Output the (x, y) coordinate of the center of the cell containing the given text.  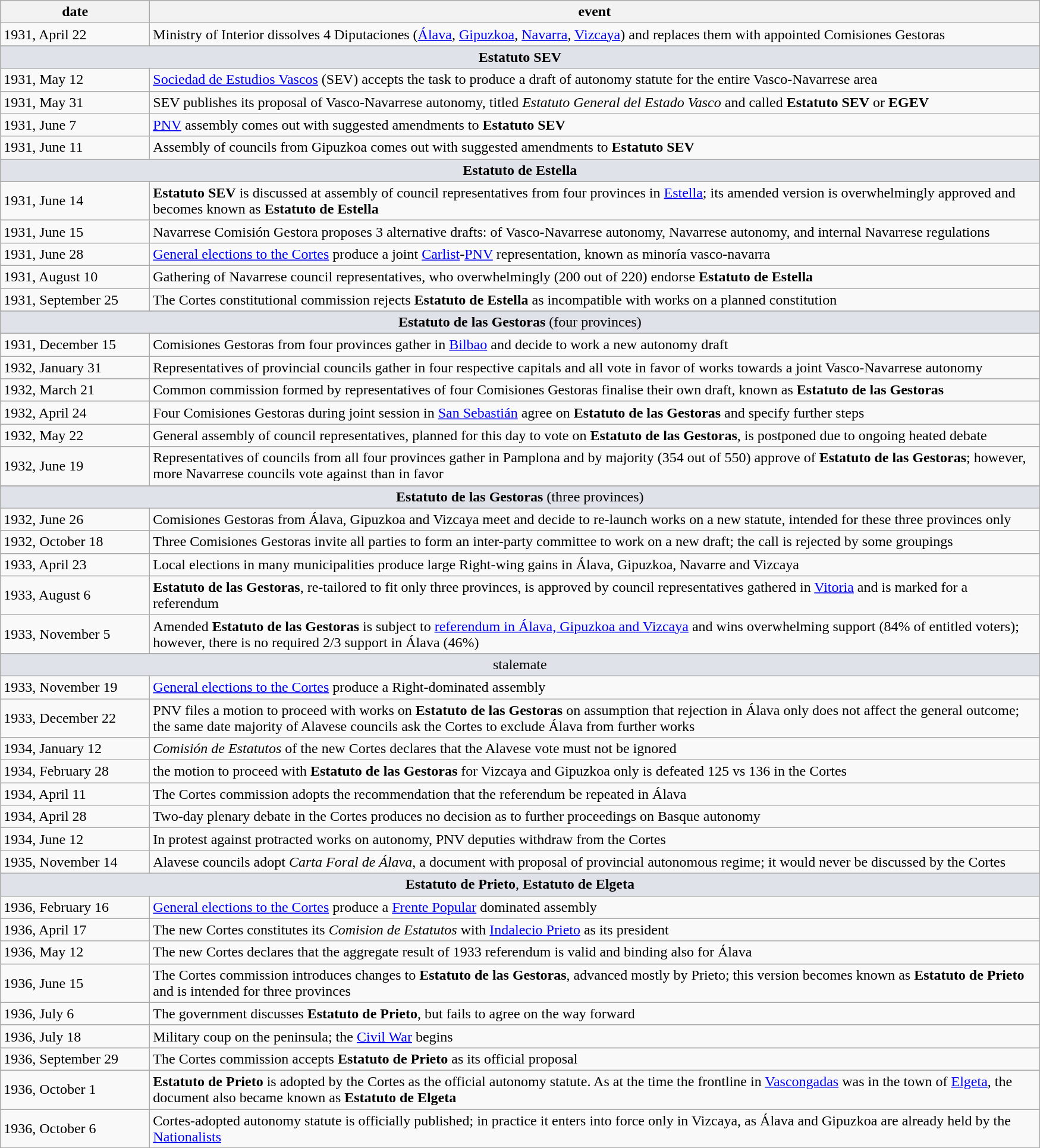
1935, November 14 (75, 862)
event (595, 12)
1934, January 12 (75, 749)
1934, April 28 (75, 817)
1932, April 24 (75, 413)
1933, April 23 (75, 564)
1933, November 5 (75, 634)
Estatuto de Estella (520, 170)
1936, September 29 (75, 1059)
The government discusses Estatuto de Prieto, but fails to agree on the way forward (595, 1014)
1933, August 6 (75, 595)
The Cortes commission accepts Estatuto de Prieto as its official proposal (595, 1059)
1936, June 15 (75, 983)
1931, June 11 (75, 148)
Estatuto de Prieto, Estatuto de Elgeta (520, 884)
1931, June 28 (75, 254)
1931, May 12 (75, 80)
General elections to the Cortes produce a Frente Popular dominated assembly (595, 907)
Comisiones Gestoras from four provinces gather in Bilbao and decide to work a new autonomy draft (595, 345)
1936, July 18 (75, 1036)
General elections to the Cortes produce a Right-dominated assembly (595, 687)
1933, November 19 (75, 687)
Estatuto de las Gestoras (three provinces) (520, 497)
1931, May 31 (75, 102)
Assembly of councils from Gipuzkoa comes out with suggested amendments to Estatuto SEV (595, 148)
1931, April 22 (75, 34)
In protest against protracted works on autonomy, PNV deputies withdraw from the Cortes (595, 839)
the motion to proceed with Estatuto de las Gestoras for Vizcaya and Gipuzkoa only is defeated 125 vs 136 in the Cortes (595, 771)
The Cortes constitutional commission rejects Estatuto de Estella as incompatible with works on a planned constitution (595, 299)
Alavese councils adopt Carta Foral de Álava, a document with proposal of provincial autonomous regime; it would never be discussed by the Cortes (595, 862)
The Cortes commission adopts the recommendation that the referendum be repeated in Álava (595, 794)
date (75, 12)
1932, May 22 (75, 435)
stalemate (520, 664)
Ministry of Interior dissolves 4 Diputaciones (Álava, Gipuzkoa, Navarra, Vizcaya) and replaces them with appointed Comisiones Gestoras (595, 34)
Estatuto SEV (520, 57)
1931, June 15 (75, 231)
1933, December 22 (75, 717)
The new Cortes constitutes its Comision de Estatutos with Indalecio Prieto as its president (595, 930)
1936, October 1 (75, 1090)
1932, January 31 (75, 368)
1936, May 12 (75, 952)
1936, April 17 (75, 930)
1931, June 7 (75, 125)
1931, June 14 (75, 201)
1932, June 19 (75, 466)
1932, October 18 (75, 542)
Sociedad de Estudios Vascos (SEV) accepts the task to produce a draft of autonomy statute for the entire Vasco-Navarrese area (595, 80)
Navarrese Comisión Gestora proposes 3 alternative drafts: of Vasco-Navarrese autonomy, Navarrese autonomy, and internal Navarrese regulations (595, 231)
1936, October 6 (75, 1128)
General assembly of council representatives, planned for this day to vote on Estatuto de las Gestoras, is postponed due to ongoing heated debate (595, 435)
General elections to the Cortes produce a joint Carlist-PNV representation, known as minoría vasco-navarra (595, 254)
1931, December 15 (75, 345)
Three Comisiones Gestoras invite all parties to form an inter-party committee to work on a new draft; the call is rejected by some groupings (595, 542)
1934, April 11 (75, 794)
Estatuto de las Gestoras (four provinces) (520, 322)
1932, June 26 (75, 519)
Comisión de Estatutos of the new Cortes declares that the Alavese vote must not be ignored (595, 749)
Military coup on the peninsula; the Civil War begins (595, 1036)
1936, February 16 (75, 907)
1931, August 10 (75, 277)
1934, June 12 (75, 839)
1931, September 25 (75, 299)
Two-day plenary debate in the Cortes produces no decision as to further proceedings on Basque autonomy (595, 817)
1934, February 28 (75, 771)
The new Cortes declares that the aggregate result of 1933 referendum is valid and binding also for Álava (595, 952)
Comisiones Gestoras from Álava, Gipuzkoa and Vizcaya meet and decide to re-launch works on a new statute, intended for these three provinces only (595, 519)
PNV assembly comes out with suggested amendments to Estatuto SEV (595, 125)
SEV publishes its proposal of Vasco-Navarrese autonomy, titled Estatuto General del Estado Vasco and called Estatuto SEV or EGEV (595, 102)
1932, March 21 (75, 390)
Four Comisiones Gestoras during joint session in San Sebastián agree on Estatuto de las Gestoras and specify further steps (595, 413)
Local elections in many municipalities produce large Right-wing gains in Álava, Gipuzkoa, Navarre and Vizcaya (595, 564)
Representatives of provincial councils gather in four respective capitals and all vote in favor of works towards a joint Vasco-Navarrese autonomy (595, 368)
1936, July 6 (75, 1014)
Common commission formed by representatives of four Comisiones Gestoras finalise their own draft, known as Estatuto de las Gestoras (595, 390)
Gathering of Navarrese council representatives, who overwhelmingly (200 out of 220) endorse Estatuto de Estella (595, 277)
